Detect which cell encompasses the target text, then output its (X, Y) center coordinate. 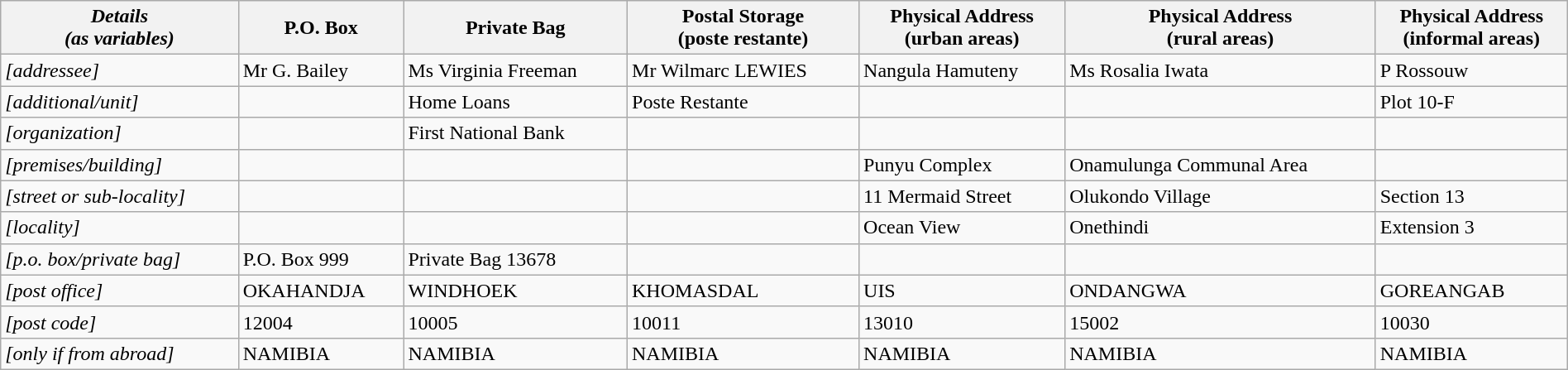
WINDHOEK (516, 291)
Ocean View (963, 228)
[premises/building] (119, 165)
First National Bank (516, 133)
10030 (1471, 322)
Olukondo Village (1221, 196)
Ms Rosalia Iwata (1221, 70)
P.O. Box 999 (321, 259)
OKAHANDJA (321, 291)
UIS (963, 291)
[street or sub-locality] (119, 196)
11 Mermaid Street (963, 196)
[organization] (119, 133)
12004 (321, 322)
Private Bag (516, 28)
[post office] (119, 291)
Details(as variables) (119, 28)
Section 13 (1471, 196)
Home Loans (516, 102)
Punyu Complex (963, 165)
15002 (1221, 322)
13010 (963, 322)
Plot 10-F (1471, 102)
GOREANGAB (1471, 291)
[only if from abroad] (119, 353)
[p.o. box/private bag] (119, 259)
Poste Restante (743, 102)
Onamulunga Communal Area (1221, 165)
Postal Storage(poste restante) (743, 28)
Mr G. Bailey (321, 70)
[post code] (119, 322)
ONDANGWA (1221, 291)
Extension 3 (1471, 228)
[addressee] (119, 70)
Nangula Hamuteny (963, 70)
Mr Wilmarc LEWIES (743, 70)
KHOMASDAL (743, 291)
Private Bag 13678 (516, 259)
[locality] (119, 228)
P.O. Box (321, 28)
Physical Address(rural areas) (1221, 28)
Physical Address(informal areas) (1471, 28)
Onethindi (1221, 228)
Ms Virginia Freeman (516, 70)
10011 (743, 322)
[additional/unit] (119, 102)
Physical Address(urban areas) (963, 28)
P Rossouw (1471, 70)
10005 (516, 322)
